For the text-containing cell, return its midpoint in (x, y) coordinate format. 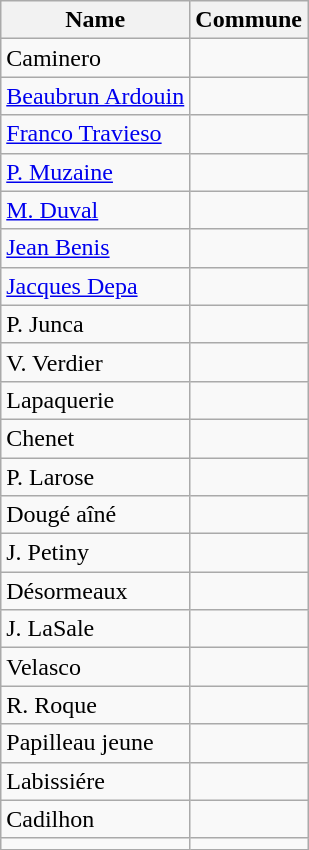
Franco Travieso (96, 134)
Jacques Depa (96, 286)
J. Petiny (96, 553)
P. Larose (96, 477)
P. Junca (96, 324)
Labissiére (96, 781)
Désormeaux (96, 591)
Name (96, 20)
Caminero (96, 58)
V. Verdier (96, 362)
Beaubrun Ardouin (96, 96)
Cadilhon (96, 819)
Papilleau jeune (96, 743)
M. Duval (96, 210)
Commune (249, 20)
Dougé aîné (96, 515)
Velasco (96, 667)
J. LaSale (96, 629)
Chenet (96, 438)
Lapaquerie (96, 400)
Jean Benis (96, 248)
R. Roque (96, 705)
P. Muzaine (96, 172)
